Scan for the cell matching the given text and deliver its (x, y) coordinate at center. 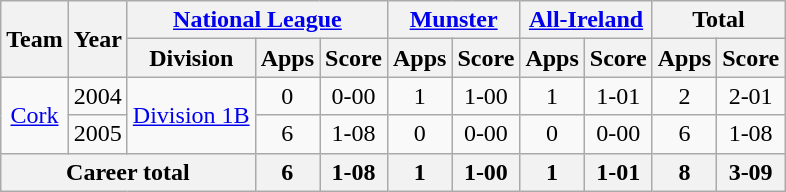
2 (684, 96)
All-Ireland (586, 20)
Total (718, 20)
2005 (98, 134)
Cork (35, 115)
Division 1B (191, 115)
Year (98, 39)
8 (684, 172)
National League (257, 20)
Division (191, 58)
Munster (453, 20)
3-09 (751, 172)
Career total (128, 172)
Team (35, 39)
2004 (98, 96)
2-01 (751, 96)
